Locate the cell with the specified text and output its (x, y) center coordinate. 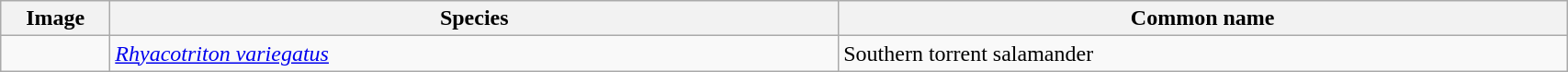
Species (474, 18)
Rhyacotriton variegatus (474, 54)
Southern torrent salamander (1203, 54)
Common name (1203, 18)
Image (55, 18)
